Determine the (X, Y) coordinate at the center of the cell enclosing the given text.  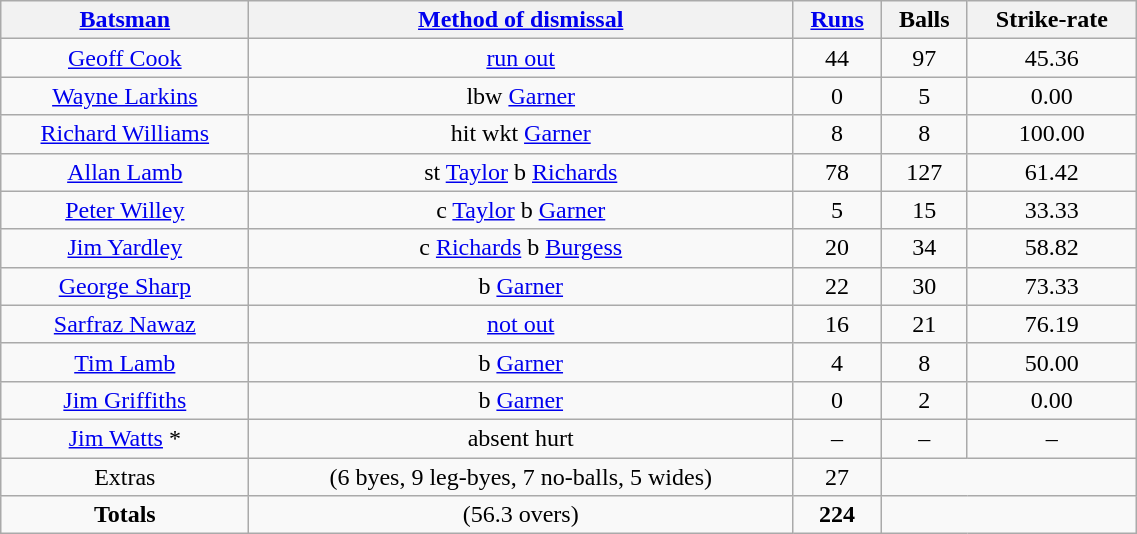
44 (838, 58)
not out (521, 324)
run out (521, 58)
34 (924, 248)
Strike-rate (1052, 20)
Sarfraz Nawaz (125, 324)
78 (838, 172)
(6 byes, 9 leg-byes, 7 no-balls, 5 wides) (521, 477)
58.82 (1052, 248)
20 (838, 248)
c Taylor b Garner (521, 210)
Extras (125, 477)
George Sharp (125, 286)
45.36 (1052, 58)
76.19 (1052, 324)
Tim Lamb (125, 362)
127 (924, 172)
97 (924, 58)
Batsman (125, 20)
16 (838, 324)
100.00 (1052, 134)
Wayne Larkins (125, 96)
Jim Griffiths (125, 400)
st Taylor b Richards (521, 172)
50.00 (1052, 362)
Geoff Cook (125, 58)
lbw Garner (521, 96)
2 (924, 400)
15 (924, 210)
Runs (838, 20)
c Richards b Burgess (521, 248)
21 (924, 324)
224 (838, 515)
Totals (125, 515)
Jim Watts * (125, 438)
absent hurt (521, 438)
30 (924, 286)
61.42 (1052, 172)
Balls (924, 20)
Peter Willey (125, 210)
Method of dismissal (521, 20)
73.33 (1052, 286)
hit wkt Garner (521, 134)
33.33 (1052, 210)
(56.3 overs) (521, 515)
22 (838, 286)
Jim Yardley (125, 248)
Allan Lamb (125, 172)
27 (838, 477)
4 (838, 362)
Richard Williams (125, 134)
